Output the (X, Y) coordinate of the center of the cell containing the given text.  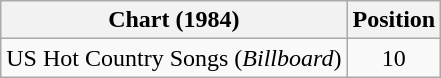
Chart (1984) (174, 20)
US Hot Country Songs (Billboard) (174, 58)
10 (394, 58)
Position (394, 20)
